Output the [X, Y] coordinate of the center of the cell containing the given text.  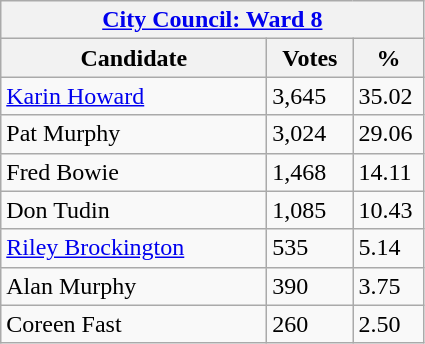
535 [310, 248]
3,024 [310, 134]
Karin Howard [134, 96]
29.06 [388, 134]
10.43 [388, 210]
3,645 [310, 96]
390 [310, 286]
1,085 [310, 210]
35.02 [388, 96]
3.75 [388, 286]
% [388, 58]
5.14 [388, 248]
260 [310, 324]
Coreen Fast [134, 324]
Alan Murphy [134, 286]
1,468 [310, 172]
Fred Bowie [134, 172]
Votes [310, 58]
14.11 [388, 172]
2.50 [388, 324]
Pat Murphy [134, 134]
City Council: Ward 8 [212, 20]
Riley Brockington [134, 248]
Don Tudin [134, 210]
Candidate [134, 58]
